Pinpoint the cell where the given text exists, returning its (x, y) midpoint coordinate. 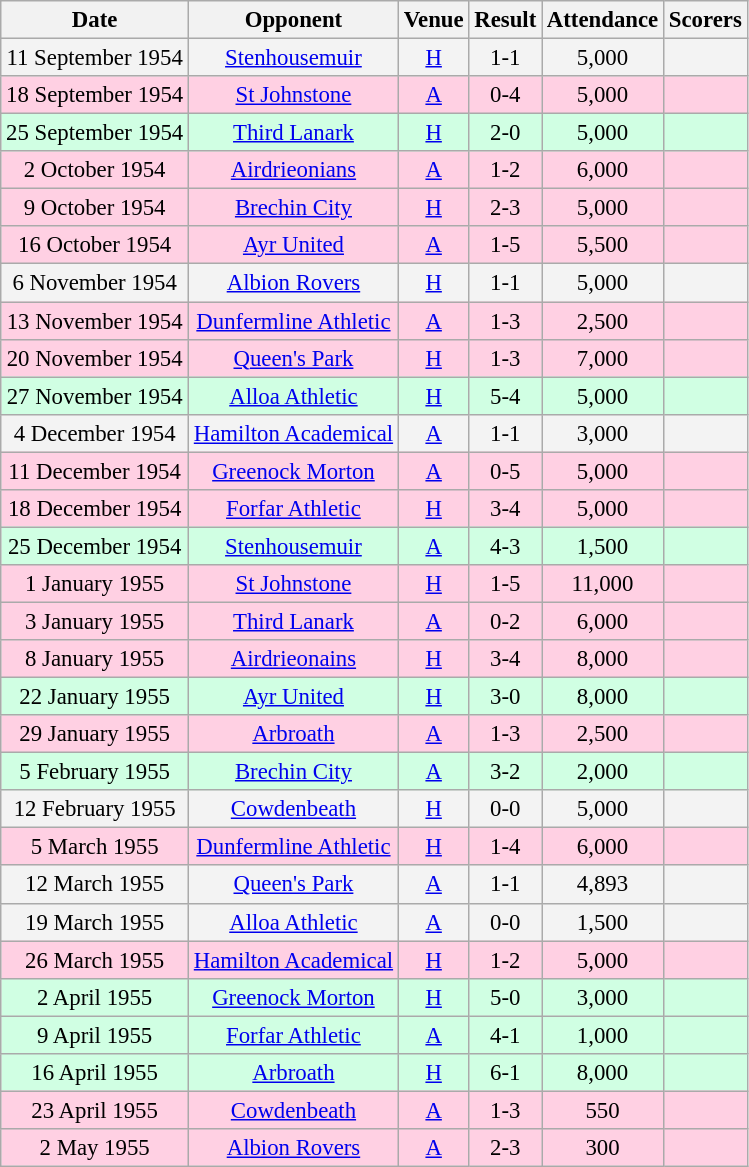
4 December 1954 (95, 433)
Attendance (603, 20)
550 (603, 1110)
2,000 (603, 772)
7,000 (603, 358)
Airdrieonains (294, 659)
8 January 1955 (95, 659)
6-1 (506, 1073)
4-1 (506, 1035)
0-5 (506, 471)
25 December 1954 (95, 546)
Result (506, 20)
Date (95, 20)
0-4 (506, 95)
18 September 1954 (95, 95)
1-4 (506, 847)
4-3 (506, 546)
16 October 1954 (95, 245)
1 January 1955 (95, 584)
3 January 1955 (95, 621)
Airdrieonians (294, 170)
6 November 1954 (95, 283)
300 (603, 1148)
13 November 1954 (95, 321)
25 September 1954 (95, 133)
Scorers (705, 20)
23 April 1955 (95, 1110)
29 January 1955 (95, 734)
18 December 1954 (95, 509)
11,000 (603, 584)
2 April 1955 (95, 997)
4,893 (603, 885)
Opponent (294, 20)
0-2 (506, 621)
9 April 1955 (95, 1035)
9 October 1954 (95, 208)
5 February 1955 (95, 772)
26 March 1955 (95, 960)
27 November 1954 (95, 396)
5-4 (506, 396)
Venue (434, 20)
11 December 1954 (95, 471)
16 April 1955 (95, 1073)
2 May 1955 (95, 1148)
12 February 1955 (95, 809)
22 January 1955 (95, 697)
5,500 (603, 245)
11 September 1954 (95, 58)
1,000 (603, 1035)
2-0 (506, 133)
20 November 1954 (95, 358)
12 March 1955 (95, 885)
19 March 1955 (95, 922)
5-0 (506, 997)
2 October 1954 (95, 170)
5 March 1955 (95, 847)
3-2 (506, 772)
3-0 (506, 697)
